Scan for the cell matching the given text and deliver its [x, y] coordinate at center. 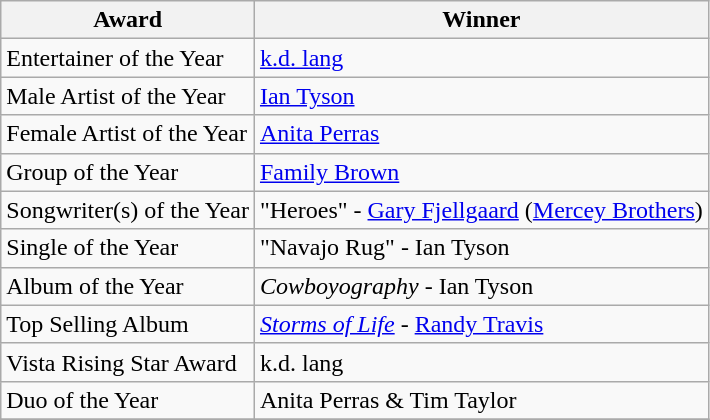
Duo of the Year [128, 400]
Entertainer of the Year [128, 58]
Anita Perras [481, 134]
Single of the Year [128, 248]
"Navajo Rug" - Ian Tyson [481, 248]
Vista Rising Star Award [128, 362]
Family Brown [481, 172]
Album of the Year [128, 286]
Award [128, 20]
Ian Tyson [481, 96]
Anita Perras & Tim Taylor [481, 400]
"Heroes" - Gary Fjellgaard (Mercey Brothers) [481, 210]
Songwriter(s) of the Year [128, 210]
Male Artist of the Year [128, 96]
Group of the Year [128, 172]
Cowboyography - Ian Tyson [481, 286]
Top Selling Album [128, 324]
Female Artist of the Year [128, 134]
Storms of Life - Randy Travis [481, 324]
Winner [481, 20]
